Output the [X, Y] coordinate of the center of the cell containing the given text.  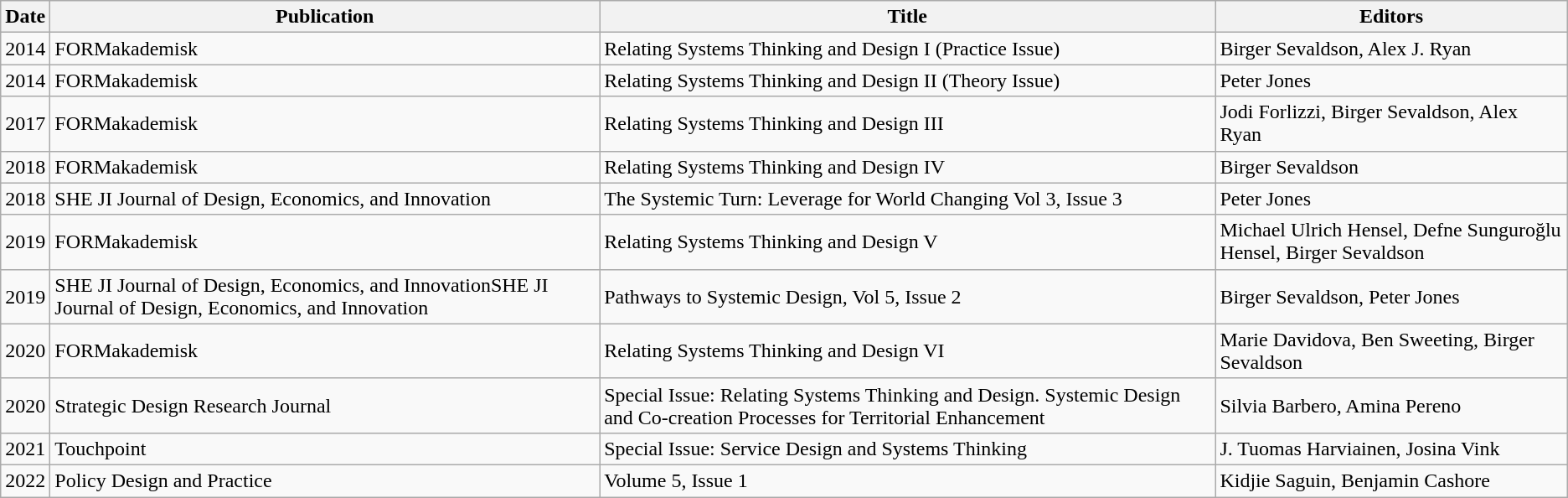
Birger Sevaldson, Peter Jones [1391, 297]
Silvia Barbero, Amina Pereno [1391, 406]
Relating Systems Thinking and Design V [908, 241]
Date [25, 17]
Relating Systems Thinking and Design VI [908, 350]
Jodi Forlizzi, Birger Sevaldson, Alex Ryan [1391, 124]
SHE JI Journal of Design, Economics, and InnovationSHE JI Journal of Design, Economics, and Innovation [325, 297]
Relating Systems Thinking and Design IV [908, 167]
Publication [325, 17]
J. Tuomas Harviainen, Josina Vink [1391, 449]
Kidjie Saguin, Benjamin Cashore [1391, 480]
Policy Design and Practice [325, 480]
Special Issue: Service Design and Systems Thinking [908, 449]
Michael Ulrich Hensel, Defne Sunguroğlu Hensel, Birger Sevaldson [1391, 241]
Relating Systems Thinking and Design III [908, 124]
Birger Sevaldson, Alex J. Ryan [1391, 49]
Title [908, 17]
Pathways to Systemic Design, Vol 5, Issue 2 [908, 297]
2021 [25, 449]
Editors [1391, 17]
2017 [25, 124]
2022 [25, 480]
Birger Sevaldson [1391, 167]
SHE JI Journal of Design, Economics, and Innovation [325, 199]
Strategic Design Research Journal [325, 406]
Touchpoint [325, 449]
Volume 5, Issue 1 [908, 480]
Marie Davidova, Ben Sweeting, Birger Sevaldson [1391, 350]
The Systemic Turn: Leverage for World Changing Vol 3, Issue 3 [908, 199]
Relating Systems Thinking and Design II (Theory Issue) [908, 80]
Special Issue: Relating Systems Thinking and Design. Systemic Design and Co-creation Processes for Territorial Enhancement [908, 406]
Relating Systems Thinking and Design I (Practice Issue) [908, 49]
